Pinpoint the cell where the given text exists, returning its (X, Y) midpoint coordinate. 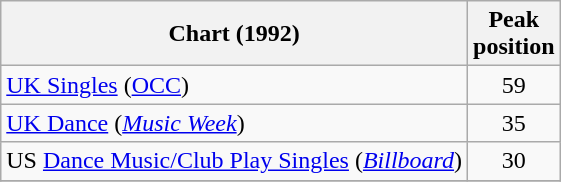
Peakposition (514, 34)
35 (514, 123)
59 (514, 85)
UK Singles (OCC) (234, 85)
30 (514, 161)
Chart (1992) (234, 34)
US Dance Music/Club Play Singles (Billboard) (234, 161)
UK Dance (Music Week) (234, 123)
